From the cell containing the given text, extract its center point as (x, y) coordinate. 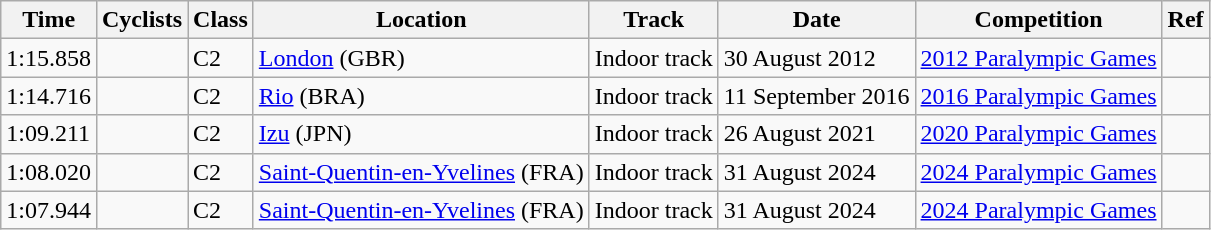
Time (49, 20)
Izu (JPN) (421, 134)
Track (654, 20)
2020 Paralympic Games (1038, 134)
1:14.716 (49, 96)
11 September 2016 (816, 96)
Class (221, 20)
30 August 2012 (816, 58)
Ref (1186, 20)
26 August 2021 (816, 134)
1:08.020 (49, 172)
1:07.944 (49, 210)
Date (816, 20)
Rio (BRA) (421, 96)
2012 Paralympic Games (1038, 58)
Location (421, 20)
Competition (1038, 20)
1:09.211 (49, 134)
Cyclists (142, 20)
1:15.858 (49, 58)
London (GBR) (421, 58)
2016 Paralympic Games (1038, 96)
